Pinpoint the cell where the given text exists, returning its (x, y) midpoint coordinate. 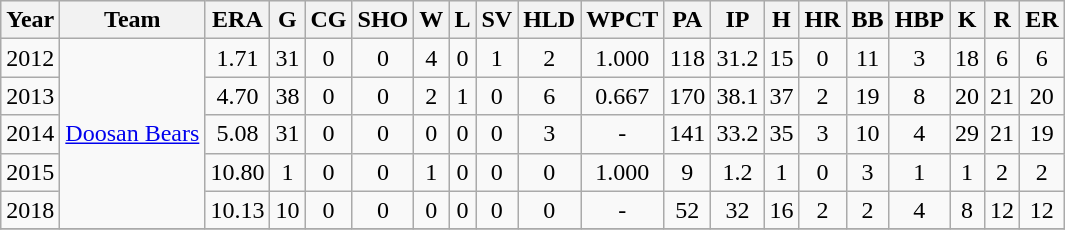
BB (868, 20)
CG (328, 20)
32 (738, 210)
18 (968, 58)
1.71 (238, 58)
R (1002, 20)
2014 (30, 134)
SHO (383, 20)
38.1 (738, 96)
4.70 (238, 96)
L (462, 20)
33.2 (738, 134)
38 (288, 96)
HR (822, 20)
IP (738, 20)
0.667 (622, 96)
141 (688, 134)
K (968, 20)
ERA (238, 20)
WPCT (622, 20)
1.2 (738, 172)
10.13 (238, 210)
37 (782, 96)
Team (132, 20)
G (288, 20)
HLD (550, 20)
ER (1042, 20)
31.2 (738, 58)
15 (782, 58)
11 (868, 58)
2013 (30, 96)
52 (688, 210)
HBP (919, 20)
2015 (30, 172)
2012 (30, 58)
10.80 (238, 172)
Year (30, 20)
29 (968, 134)
35 (782, 134)
H (782, 20)
SV (497, 20)
16 (782, 210)
W (432, 20)
PA (688, 20)
118 (688, 58)
Doosan Bears (132, 134)
9 (688, 172)
5.08 (238, 134)
2018 (30, 210)
170 (688, 96)
